Find where the given text appears and provide that cell's center as [X, Y] coordinate. 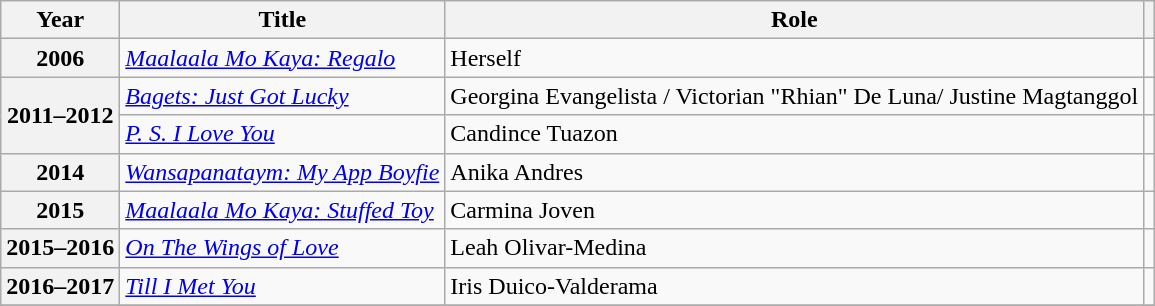
2011–2012 [60, 115]
Title [282, 20]
Herself [794, 58]
Anika Andres [794, 172]
Wansapanataym: My App Boyfie [282, 172]
Candince Tuazon [794, 134]
P. S. I Love You [282, 134]
2006 [60, 58]
Role [794, 20]
Year [60, 20]
2015 [60, 210]
2014 [60, 172]
Leah Olivar-Medina [794, 248]
Maalaala Mo Kaya: Stuffed Toy [282, 210]
Till I Met You [282, 286]
Bagets: Just Got Lucky [282, 96]
Carmina Joven [794, 210]
On The Wings of Love [282, 248]
Georgina Evangelista / Victorian "Rhian" De Luna/ Justine Magtanggol [794, 96]
Iris Duico-Valderama [794, 286]
2016–2017 [60, 286]
2015–2016 [60, 248]
Maalaala Mo Kaya: Regalo [282, 58]
